From the cell containing the given text, extract its center point as (x, y) coordinate. 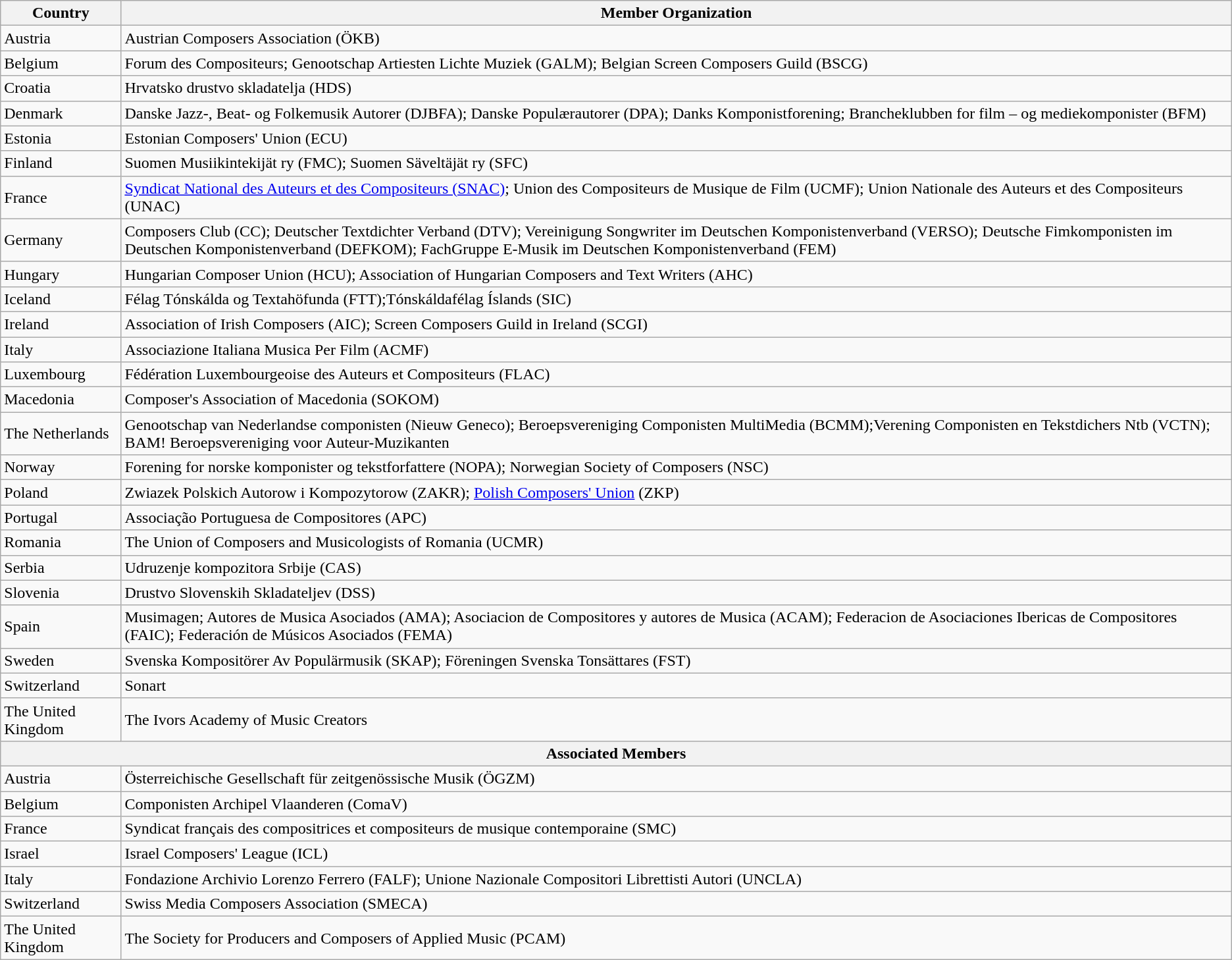
Hungarian Composer Union (HCU); Association of Hungarian Composers and Text Writers (AHC) (677, 274)
Drustvo Slovenskih Skladateljev (DSS) (677, 593)
Österreichische Gesellschaft für zeitgenössische Musik (ÖGZM) (677, 778)
Sonart (677, 685)
Associazione Italiana Musica Per Film (ACMF) (677, 350)
Forening for norske komponister og tekstforfattere (NOPA); Norwegian Society of Composers (NSC) (677, 467)
The Union of Composers and Musicologists of Romania (UCMR) (677, 543)
Componisten Archipel Vlaanderen (ComaV) (677, 804)
Estonia (61, 138)
Austrian Composers Association (ÖKB) (677, 38)
Fédération Luxembourgeoise des Auteurs et Compositeurs (FLAC) (677, 375)
The Ivors Academy of Music Creators (677, 719)
Croatia (61, 88)
Association of Irish Composers (AIC); Screen Composers Guild in Ireland (SCGI) (677, 324)
Associação Portuguesa de Compositores (APC) (677, 518)
Composer's Association of Macedonia (SOKOM) (677, 400)
Denmark (61, 113)
Portugal (61, 518)
Luxembourg (61, 375)
Udruzenje kompozitora Srbije (CAS) (677, 568)
Romania (61, 543)
Swiss Media Composers Association (SMECA) (677, 904)
Fondazione Archivio Lorenzo Ferrero (FALF); Unione Nazionale Compositori Librettisti Autori (UNCLA) (677, 879)
The Netherlands (61, 433)
Svenska Kompositörer Av Populärmusik (SKAP); Föreningen Svenska Tonsättares (FST) (677, 660)
Spain (61, 627)
Slovenia (61, 593)
Forum des Compositeurs; Genootschap Artiesten Lichte Muziek (GALM); Belgian Screen Composers Guild (BSCG) (677, 63)
Suomen Musiikintekijät ry (FMC); Suomen Säveltäjät ry (SFC) (677, 163)
Hrvatsko drustvo skladatelja (HDS) (677, 88)
Sweden (61, 660)
Member Organization (677, 13)
Estonian Composers' Union (ECU) (677, 138)
Syndicat français des compositrices et compositeurs de musique contemporaine (SMC) (677, 829)
Finland (61, 163)
Israel (61, 854)
Hungary (61, 274)
Germany (61, 240)
The Society for Producers and Composers of Applied Music (PCAM) (677, 938)
Macedonia (61, 400)
Country (61, 13)
Félag Tónskálda og Textahöfunda (FTT);Tónskáldafélag Íslands (SIC) (677, 299)
Israel Composers' League (ICL) (677, 854)
Iceland (61, 299)
Serbia (61, 568)
Norway (61, 467)
Associated Members (616, 753)
Ireland (61, 324)
Zwiazek Polskich Autorow i Kompozytorow (ZAKR); Polish Composers' Union (ZKP) (677, 493)
Poland (61, 493)
